Provide the [X, Y] coordinate of the cell's center where the given text is located.  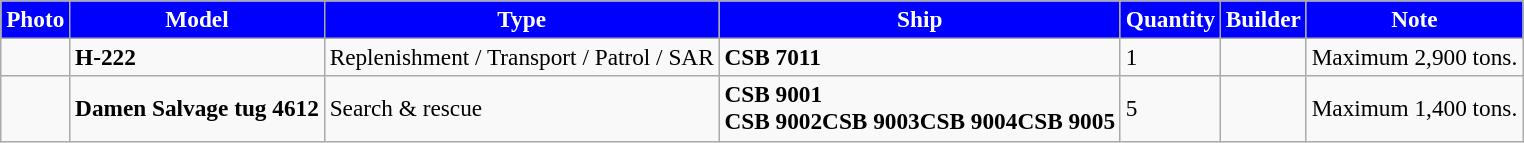
5 [1170, 108]
Damen Salvage tug 4612 [198, 108]
Maximum 2,900 tons. [1414, 57]
CSB 9001CSB 9002CSB 9003CSB 9004CSB 9005 [920, 108]
Quantity [1170, 19]
Type [522, 19]
Replenishment / Transport / Patrol / SAR [522, 57]
Maximum 1,400 tons. [1414, 108]
1 [1170, 57]
Note [1414, 19]
Photo [36, 19]
Search & rescue [522, 108]
H-222 [198, 57]
Ship [920, 19]
Builder [1263, 19]
CSB 7011 [920, 57]
Model [198, 19]
